Locate the cell with the specified text and output its (X, Y) center coordinate. 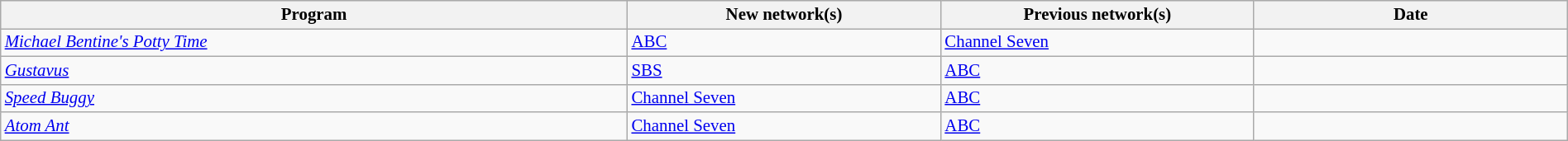
SBS (784, 70)
Atom Ant (314, 126)
Michael Bentine's Potty Time (314, 42)
New network(s) (784, 15)
Date (1411, 15)
Gustavus (314, 70)
Previous network(s) (1097, 15)
Speed Buggy (314, 98)
Program (314, 15)
